Output the (X, Y) coordinate of the center of the cell containing the given text.  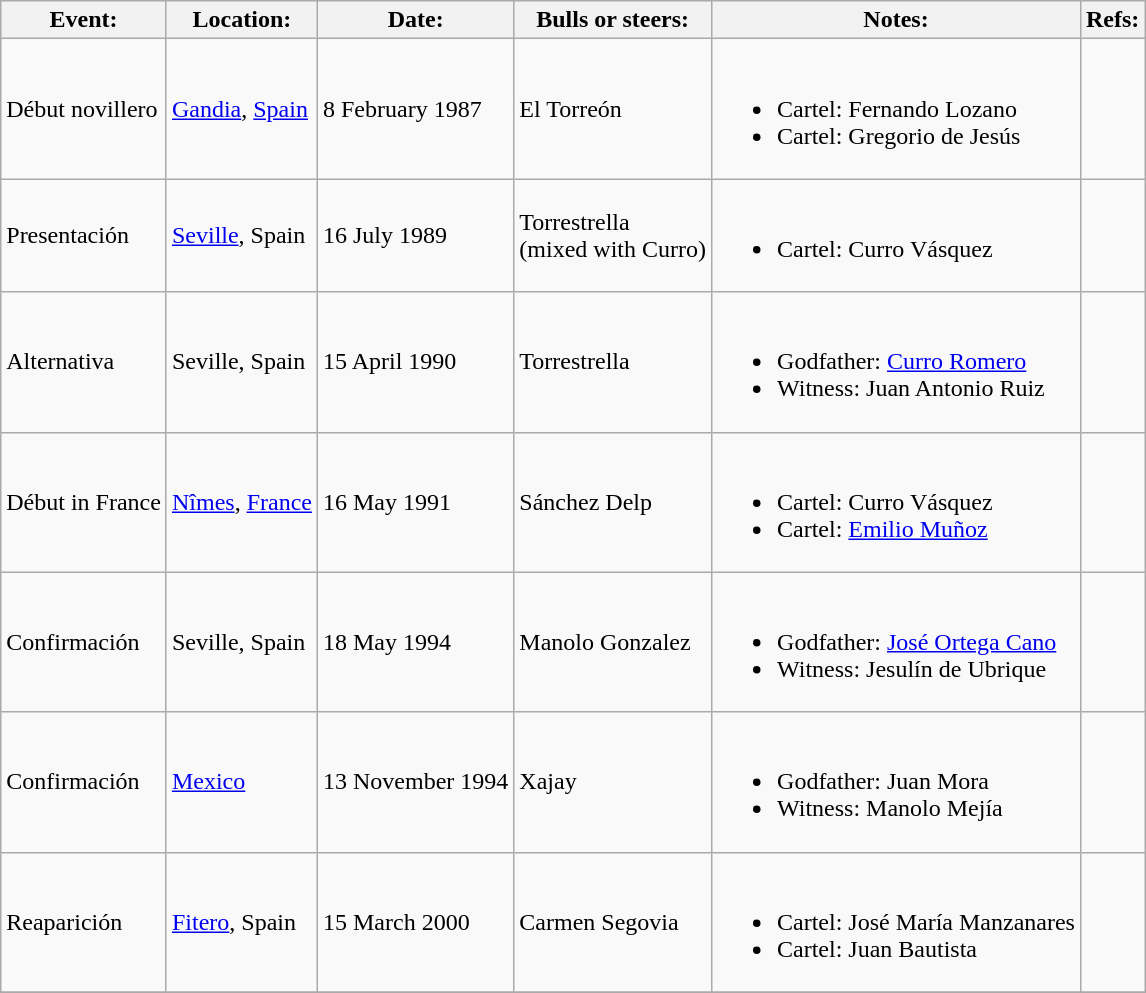
Event: (84, 20)
Alternativa (84, 362)
Xajay (613, 782)
Carmen Segovia (613, 922)
18 May 1994 (415, 642)
El Torreón (613, 109)
16 May 1991 (415, 502)
Godfather: Juan MoraWitness: Manolo Mejía (896, 782)
Presentación (84, 236)
Cartel: Curro VásquezCartel: Emilio Muñoz (896, 502)
15 April 1990 (415, 362)
Fitero, Spain (242, 922)
Manolo Gonzalez (613, 642)
Sánchez Delp (613, 502)
Godfather: Curro RomeroWitness: Juan Antonio Ruiz (896, 362)
Torrestrella (613, 362)
Nîmes, France (242, 502)
Reaparición (84, 922)
Notes: (896, 20)
Début novillero (84, 109)
Godfather: José Ortega CanoWitness: Jesulín de Ubrique (896, 642)
16 July 1989 (415, 236)
Mexico (242, 782)
Bulls or steers: (613, 20)
Cartel: Fernando LozanoCartel: Gregorio de Jesús (896, 109)
15 March 2000 (415, 922)
Gandia, Spain (242, 109)
Début in France (84, 502)
Location: (242, 20)
Cartel: José María ManzanaresCartel: Juan Bautista (896, 922)
8 February 1987 (415, 109)
Date: (415, 20)
Cartel: Curro Vásquez (896, 236)
13 November 1994 (415, 782)
Torrestrella(mixed with Curro) (613, 236)
Refs: (1112, 20)
